Determine the (x, y) coordinate at the center of the cell enclosing the given text.  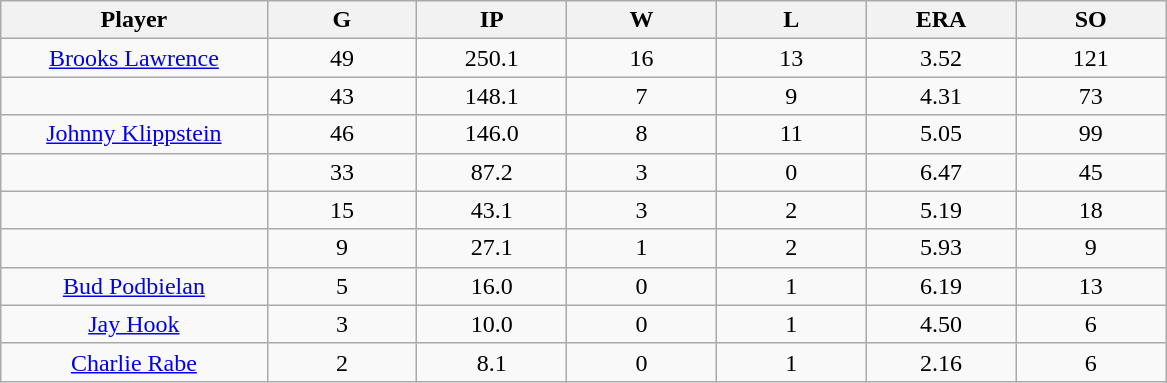
99 (1091, 134)
SO (1091, 20)
148.1 (492, 96)
L (791, 20)
16.0 (492, 286)
G (342, 20)
10.0 (492, 324)
Player (134, 20)
121 (1091, 58)
43 (342, 96)
11 (791, 134)
27.1 (492, 248)
49 (342, 58)
16 (642, 58)
4.31 (941, 96)
5.19 (941, 210)
146.0 (492, 134)
73 (1091, 96)
Charlie Rabe (134, 362)
W (642, 20)
5.93 (941, 248)
4.50 (941, 324)
6.19 (941, 286)
33 (342, 172)
5.05 (941, 134)
7 (642, 96)
87.2 (492, 172)
8.1 (492, 362)
Brooks Lawrence (134, 58)
45 (1091, 172)
Johnny Klippstein (134, 134)
6.47 (941, 172)
18 (1091, 210)
15 (342, 210)
Jay Hook (134, 324)
5 (342, 286)
2.16 (941, 362)
250.1 (492, 58)
ERA (941, 20)
8 (642, 134)
3.52 (941, 58)
IP (492, 20)
46 (342, 134)
Bud Podbielan (134, 286)
43.1 (492, 210)
